Locate the cell with the specified text and output its [X, Y] center coordinate. 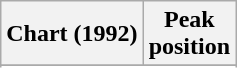
Chart (1992) [72, 34]
Peakposition [189, 34]
